For the text-containing cell, return its midpoint in (x, y) coordinate format. 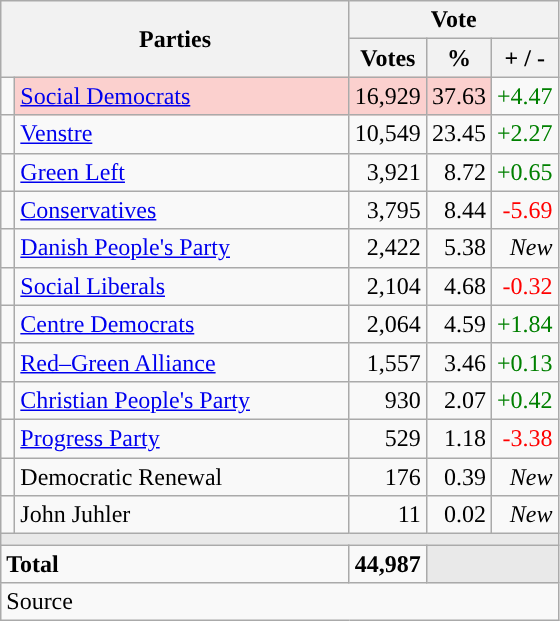
8.44 (458, 210)
Democratic Renewal (182, 477)
0.02 (458, 515)
Danish People's Party (182, 248)
3,795 (388, 210)
4.68 (458, 286)
-3.38 (524, 438)
Parties (176, 39)
5.38 (458, 248)
0.39 (458, 477)
Social Liberals (182, 286)
Social Democrats (182, 96)
John Juhler (182, 515)
8.72 (458, 172)
Votes (388, 58)
-0.32 (524, 286)
-5.69 (524, 210)
44,987 (388, 564)
2,104 (388, 286)
% (458, 58)
10,549 (388, 134)
Source (280, 602)
16,929 (388, 96)
176 (388, 477)
1.18 (458, 438)
1,557 (388, 362)
37.63 (458, 96)
Christian People's Party (182, 400)
+0.65 (524, 172)
+0.42 (524, 400)
Red–Green Alliance (182, 362)
+ / - (524, 58)
4.59 (458, 324)
23.45 (458, 134)
529 (388, 438)
Conservatives (182, 210)
2,422 (388, 248)
930 (388, 400)
2,064 (388, 324)
+2.27 (524, 134)
Vote (454, 20)
Venstre (182, 134)
2.07 (458, 400)
+1.84 (524, 324)
Progress Party (182, 438)
+4.47 (524, 96)
Centre Democrats (182, 324)
3,921 (388, 172)
Total (176, 564)
Green Left (182, 172)
+0.13 (524, 362)
3.46 (458, 362)
11 (388, 515)
